For the text-containing cell, return its midpoint in [X, Y] coordinate format. 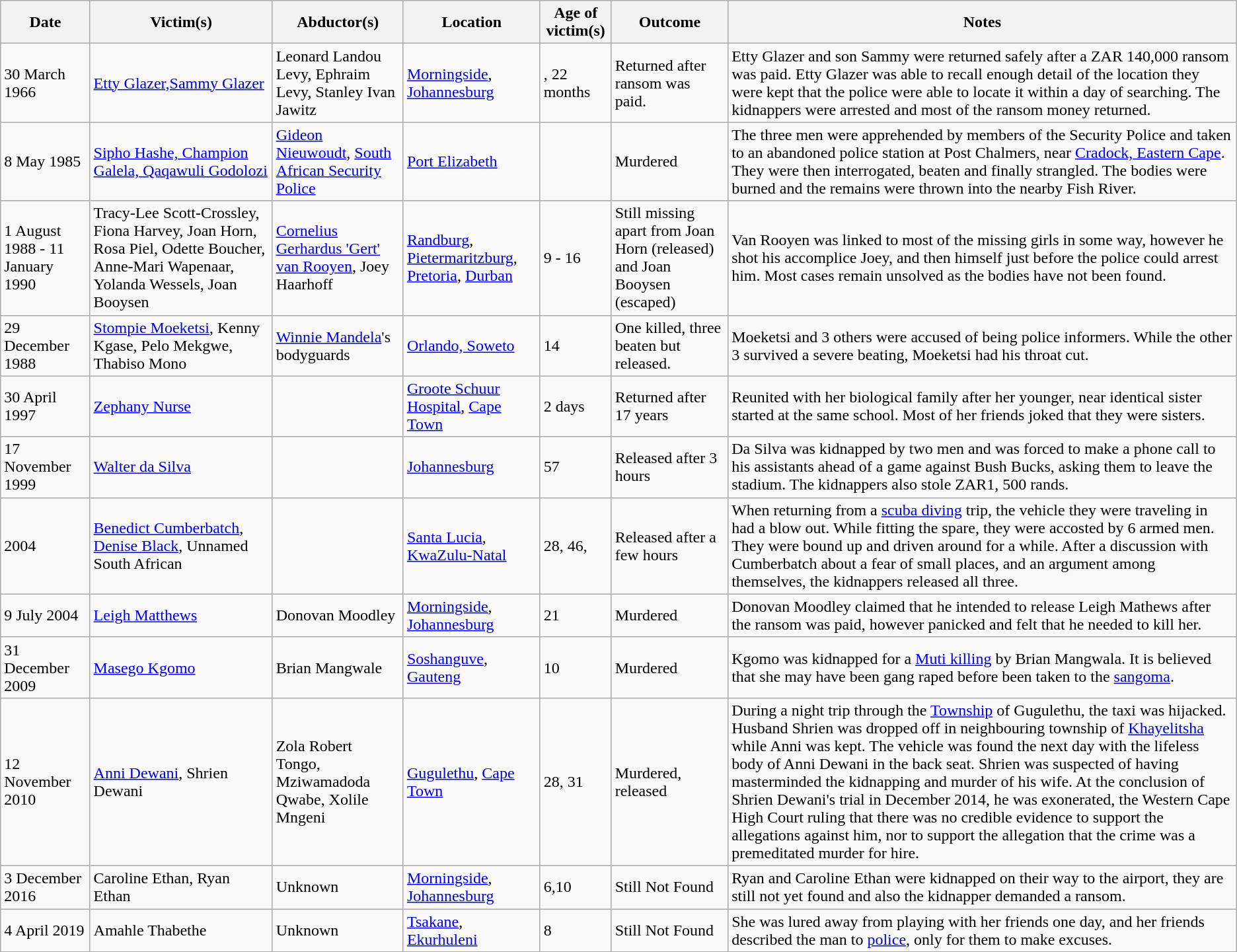
Anni Dewani, Shrien Dewani [181, 782]
Caroline Ethan, Ryan Ethan [181, 887]
, 22 months [576, 83]
She was lured away from playing with her friends one day, and her friends described the man to police, only for them to make excuses. [983, 930]
Returned after ransom was paid. [670, 83]
Sipho Hashe, Champion Galela, Qaqawuli Godolozi [181, 161]
Zola Robert Tongo, Mziwamadoda Qwabe, Xolile Mngeni [338, 782]
14 [576, 346]
28, 31 [576, 782]
Tracy-Lee Scott-Crossley, Fiona Harvey, Joan Horn, Rosa Piel, Odette Boucher, Anne-Mari Wapenaar, Yolanda Wessels, Joan Booysen [181, 258]
Victim(s) [181, 22]
Cornelius Gerhardus 'Gert' van Rooyen, Joey Haarhoff [338, 258]
Gideon Nieuwoudt, South African Security Police [338, 161]
Etty Glazer,Sammy Glazer [181, 83]
8 [576, 930]
Groote Schuur Hospital, Cape Town [472, 406]
Port Elizabeth [472, 161]
Santa Lucia, KwaZulu-Natal [472, 546]
Orlando, Soweto [472, 346]
9 - 16 [576, 258]
Zephany Nurse [181, 406]
Walter da Silva [181, 467]
Leigh Matthews [181, 616]
57 [576, 467]
2 days [576, 406]
10 [576, 667]
Date [45, 22]
2004 [45, 546]
Donovan Moodley claimed that he intended to release Leigh Mathews after the ransom was paid, however panicked and felt that he needed to kill her. [983, 616]
Tsakane, Ekurhuleni [472, 930]
Stompie Moeketsi, Kenny Kgase, Pelo Mekgwe, Thabiso Mono [181, 346]
1 August 1988 - 11 January 1990 [45, 258]
Location [472, 22]
Returned after 17 years [670, 406]
Moeketsi and 3 others were accused of being police informers. While the other 3 survived a severe beating, Moeketsi had his throat cut. [983, 346]
3 December 2016 [45, 887]
30 March 1966 [45, 83]
28, 46, [576, 546]
29 December 1988 [45, 346]
Leonard Landou Levy, Ephraim Levy, Stanley Ivan Jawitz [338, 83]
Masego Kgomo [181, 667]
Donovan Moodley [338, 616]
Amahle Thabethe [181, 930]
Murdered, released [670, 782]
6,10 [576, 887]
30 April 1997 [45, 406]
Randburg, Pietermaritzburg, Pretoria, Durban [472, 258]
Outcome [670, 22]
Released after a few hours [670, 546]
Benedict Cumberbatch, Denise Black, Unnamed South African [181, 546]
21 [576, 616]
12 November 2010 [45, 782]
31 December 2009 [45, 667]
Ryan and Caroline Ethan were kidnapped on their way to the airport, they are still not yet found and also the kidnapper demanded a ransom. [983, 887]
Notes [983, 22]
Brian Mangwale [338, 667]
One killed, three beaten but released. [670, 346]
9 July 2004 [45, 616]
Abductor(s) [338, 22]
Johannesburg [472, 467]
Gugulethu, Cape Town [472, 782]
4 April 2019 [45, 930]
8 May 1985 [45, 161]
17 November 1999 [45, 467]
Soshanguve, Gauteng [472, 667]
Winnie Mandela's bodyguards [338, 346]
Kgomo was kidnapped for a Muti killing by Brian Mangwala. It is believed that she may have been gang raped before been taken to the sangoma. [983, 667]
Age of victim(s) [576, 22]
Still missing apart from Joan Horn (released) and Joan Booysen (escaped) [670, 258]
Released after 3 hours [670, 467]
